Search for the cell housing the specified text and yield its (x, y) center coordinate. 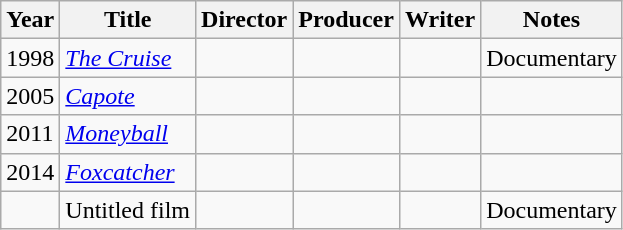
Producer (346, 20)
Untitled film (128, 210)
Director (244, 20)
Title (128, 20)
2011 (30, 134)
Year (30, 20)
Moneyball (128, 134)
1998 (30, 58)
Notes (552, 20)
Writer (440, 20)
The Cruise (128, 58)
2005 (30, 96)
Capote (128, 96)
Foxcatcher (128, 172)
2014 (30, 172)
